Return the (x, y) coordinate for the center point of the cell that contains the specified text.  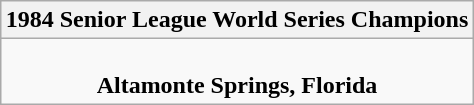
1984 Senior League World Series Champions (237, 20)
Altamonte Springs, Florida (237, 72)
